Return (x, y) of the center of cell containing provided text 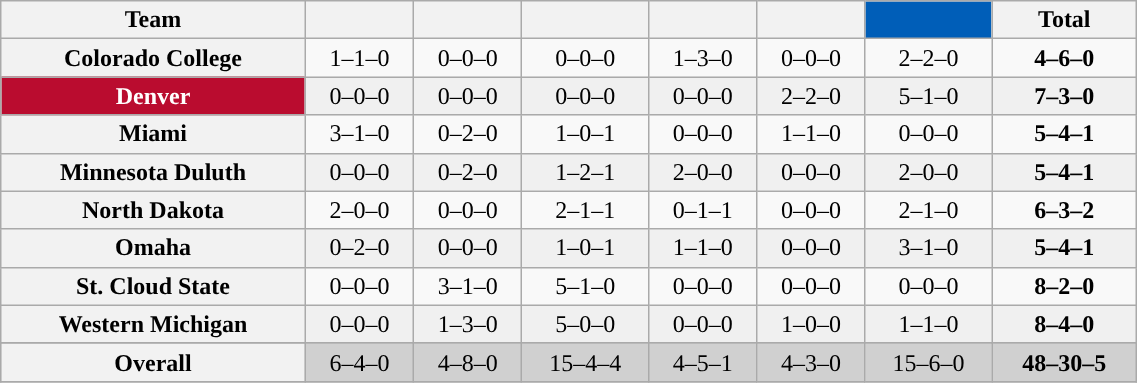
Team (153, 20)
5–0–0 (586, 324)
1–2–1 (586, 172)
Minnesota Duluth (153, 172)
15–6–0 (928, 362)
8–2–0 (1064, 286)
48–30–5 (1064, 362)
North Dakota (153, 210)
2–1–1 (586, 210)
Total (1064, 20)
4–8–0 (468, 362)
4–3–0 (811, 362)
6–4–0 (359, 362)
0–1–1 (703, 210)
Miami (153, 134)
Denver (153, 96)
1–0–0 (811, 324)
Overall (153, 362)
8–4–0 (1064, 324)
7–3–0 (1064, 96)
Colorado College (153, 58)
4–5–1 (703, 362)
4–6–0 (1064, 58)
St. Cloud State (153, 286)
2–1–0 (928, 210)
Omaha (153, 248)
6–3–2 (1064, 210)
Western Michigan (153, 324)
15–4–4 (586, 362)
